Pinpoint the cell where the given text exists, returning its [X, Y] midpoint coordinate. 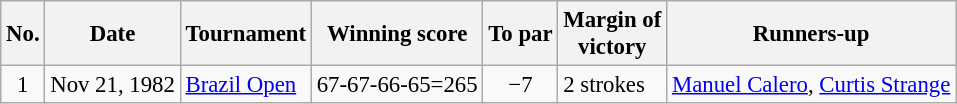
Tournament [246, 34]
Margin ofvictory [612, 34]
Manuel Calero, Curtis Strange [812, 85]
Brazil Open [246, 85]
67-67-66-65=265 [397, 85]
Winning score [397, 34]
Nov 21, 1982 [112, 85]
No. [23, 34]
To par [520, 34]
1 [23, 85]
2 strokes [612, 85]
Date [112, 34]
−7 [520, 85]
Runners-up [812, 34]
